Determine the (x, y) coordinate at the center of the cell enclosing the given text.  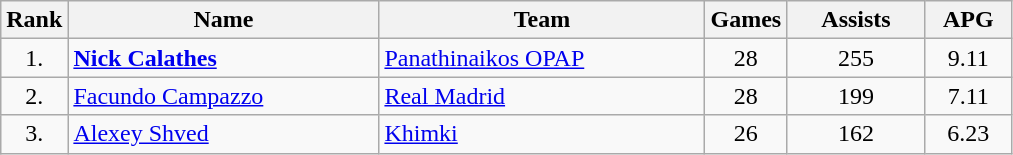
Khimki (542, 134)
162 (856, 134)
Name (224, 20)
Team (542, 20)
Panathinaikos OPAP (542, 58)
1. (34, 58)
7.11 (968, 96)
199 (856, 96)
APG (968, 20)
Real Madrid (542, 96)
9.11 (968, 58)
2. (34, 96)
3. (34, 134)
26 (746, 134)
Facundo Campazzo (224, 96)
Rank (34, 20)
Assists (856, 20)
Alexey Shved (224, 134)
6.23 (968, 134)
Nick Calathes (224, 58)
255 (856, 58)
Games (746, 20)
